Scan for the cell matching the given text and deliver its [X, Y] coordinate at center. 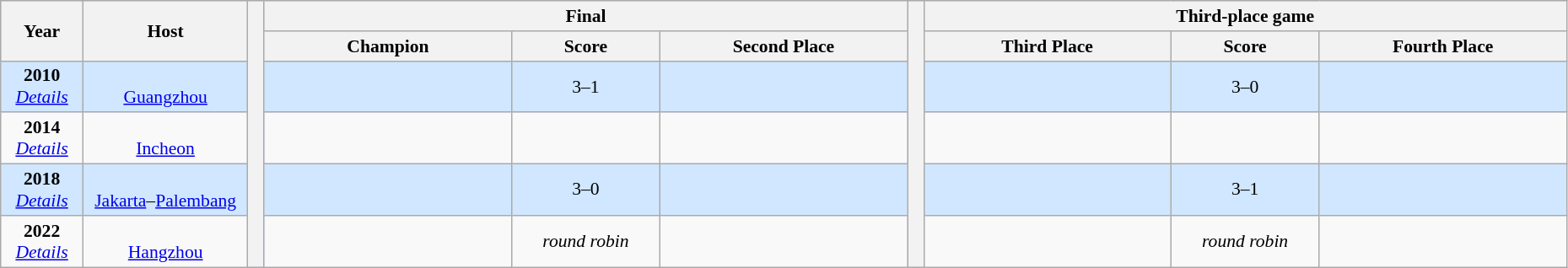
2022Details [42, 241]
Year [42, 30]
Final [585, 16]
2010Details [42, 86]
Jakarta–Palembang [165, 190]
Guangzhou [165, 86]
Second Place [783, 46]
2018Details [42, 190]
Hangzhou [165, 241]
Third Place [1048, 46]
Host [165, 30]
Champion [388, 46]
Incheon [165, 138]
Third-place game [1245, 16]
2014Details [42, 138]
Fourth Place [1442, 46]
